Return the [x, y] coordinate for the center point of the cell that contains the specified text.  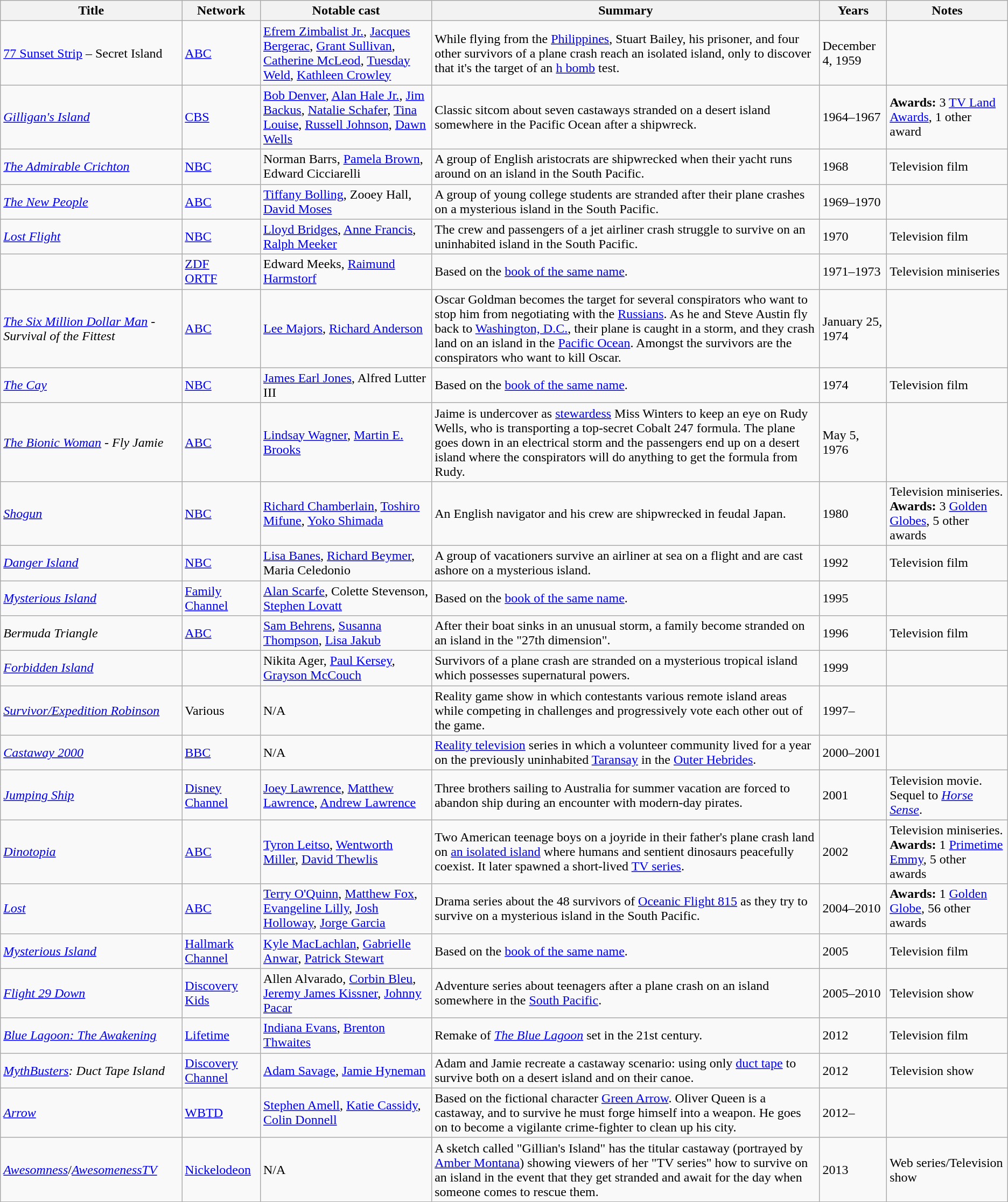
Richard Chamberlain, Toshiro Mifune, Yoko Shimada [346, 514]
Disney Channel [221, 795]
The Admirable Crichton [92, 167]
Nickelodeon [221, 1169]
1992 [853, 563]
WBTD [221, 1113]
Family Channel [221, 598]
BBC [221, 753]
After their boat sinks in an unusual storm, a family become stranded on an island in the "27th dimension". [626, 633]
Lost Flight [92, 237]
Edward Meeks, Raimund Harmstorf [346, 271]
Forbidden Island [92, 669]
May 5, 1976 [853, 442]
Indiana Evans, Brenton Thwaites [346, 1036]
Dinotopia [92, 852]
The Bionic Woman - Fly Jamie [92, 442]
An English navigator and his crew are shipwrecked in feudal Japan. [626, 514]
Years [853, 11]
Web series/Television show [948, 1169]
Hallmark Channel [221, 951]
Lost [92, 909]
2001 [853, 795]
The crew and passengers of a jet airliner crash struggle to survive on an uninhabited island in the South Pacific. [626, 237]
January 25, 1974 [853, 328]
2005 [853, 951]
2004–2010 [853, 909]
The Cay [92, 385]
1970 [853, 237]
Allen Alvarado, Corbin Bleu, Jeremy James Kissner, Johnny Pacar [346, 993]
Television movie. Sequel to Horse Sense. [948, 795]
Arrow [92, 1113]
2002 [853, 852]
1974 [853, 385]
Adventure series about teenagers after a plane crash on an island somewhere in the South Pacific. [626, 993]
1968 [853, 167]
1964–1967 [853, 117]
Castaway 2000 [92, 753]
Television miniseries [948, 271]
Awards: 3 TV Land Awards, 1 other award [948, 117]
Discovery Kids [221, 993]
Lindsay Wagner, Martin E. Brooks [346, 442]
Gilligan's Island [92, 117]
A group of young college students are stranded after their plane crashes on a mysterious island in the South Pacific. [626, 201]
Danger Island [92, 563]
Blue Lagoon: The Awakening [92, 1036]
Norman Barrs, Pamela Brown, Edward Cicciarelli [346, 167]
1980 [853, 514]
Drama series about the 48 survivors of Oceanic Flight 815 as they try to survive on a mysterious island in the South Pacific. [626, 909]
Television miniseries. Awards: 1 Primetime Emmy, 5 other awards [948, 852]
Notes [948, 11]
December 4, 1959 [853, 53]
Reality television series in which a volunteer community lived for a year on the previously uninhabited Taransay in the Outer Hebrides. [626, 753]
Awards: 1 Golden Globe, 56 other awards [948, 909]
Summary [626, 11]
Joey Lawrence, Matthew Lawrence, Andrew Lawrence [346, 795]
The New People [92, 201]
Survivors of a plane crash are stranded on a mysterious tropical island which possesses supernatural powers. [626, 669]
Notable cast [346, 11]
1971–1973 [853, 271]
1997– [853, 711]
Lee Majors, Richard Anderson [346, 328]
CBS [221, 117]
Network [221, 11]
Lloyd Bridges, Anne Francis, Ralph Meeker [346, 237]
Adam and Jamie recreate a castaway scenario: using only duct tape to survive both on a desert island and on their canoe. [626, 1070]
Stephen Amell, Katie Cassidy, Colin Donnell [346, 1113]
The Six Million Dollar Man - Survival of the Fittest [92, 328]
James Earl Jones, Alfred Lutter III [346, 385]
Remake of The Blue Lagoon set in the 21st century. [626, 1036]
Adam Savage, Jamie Hyneman [346, 1070]
Lisa Banes, Richard Beymer, Maria Celedonio [346, 563]
Terry O'Quinn, Matthew Fox, Evangeline Lilly, Josh Holloway, Jorge Garcia [346, 909]
1995 [853, 598]
Jumping Ship [92, 795]
1999 [853, 669]
Nikita Ager, Paul Kersey, Grayson McCouch [346, 669]
Efrem Zimbalist Jr., Jacques Bergerac, Grant Sullivan, Catherine McLeod, Tuesday Weld, Kathleen Crowley [346, 53]
Survivor/Expedition Robinson [92, 711]
Shogun [92, 514]
Tiffany Bolling, Zooey Hall, David Moses [346, 201]
Sam Behrens, Susanna Thompson, Lisa Jakub [346, 633]
1996 [853, 633]
Awesomness/AwesomenessTV [92, 1169]
2012– [853, 1113]
Television miniseries. Awards: 3 Golden Globes, 5 other awards [948, 514]
Three brothers sailing to Australia for summer vacation are forced to abandon ship during an encounter with modern-day pirates. [626, 795]
77 Sunset Strip – Secret Island [92, 53]
MythBusters: Duct Tape Island [92, 1070]
1969–1970 [853, 201]
Reality game show in which contestants various remote island areas while competing in challenges and progressively vote each other out of the game. [626, 711]
Bob Denver, Alan Hale Jr., Jim Backus, Natalie Schafer, Tina Louise, Russell Johnson, Dawn Wells [346, 117]
Classic sitcom about seven castaways stranded on a desert island somewhere in the Pacific Ocean after a shipwreck. [626, 117]
Lifetime [221, 1036]
A group of vacationers survive an airliner at sea on a flight and are cast ashore on a mysterious island. [626, 563]
2000–2001 [853, 753]
Alan Scarfe, Colette Stevenson, Stephen Lovatt [346, 598]
Discovery Channel [221, 1070]
Tyron Leitso, Wentworth Miller, David Thewlis [346, 852]
A group of English aristocrats are shipwrecked when their yacht runs around on an island in the South Pacific. [626, 167]
Various [221, 711]
Bermuda Triangle [92, 633]
ZDFORTF [221, 271]
Flight 29 Down [92, 993]
Title [92, 11]
2013 [853, 1169]
2005–2010 [853, 993]
Kyle MacLachlan, Gabrielle Anwar, Patrick Stewart [346, 951]
